From the cell containing the given text, extract its center point as (x, y) coordinate. 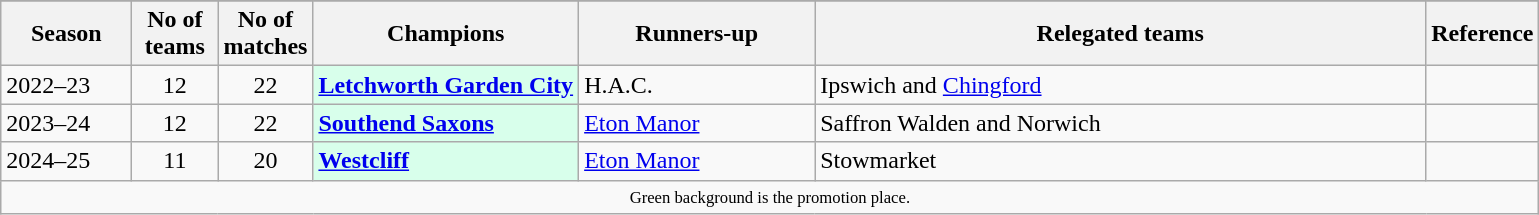
Relegated teams (1120, 34)
2023–24 (66, 123)
11 (175, 161)
Letchworth Garden City (446, 85)
Runners-up (697, 34)
Westcliff (446, 161)
Champions (446, 34)
No of teams (175, 34)
2022–23 (66, 85)
No of matches (266, 34)
Green background is the promotion place. (770, 196)
Saffron Walden and Norwich (1120, 123)
H.A.C. (697, 85)
Ipswich and Chingford (1120, 85)
20 (266, 161)
Reference (1482, 34)
2024–25 (66, 161)
Season (66, 34)
Southend Saxons (446, 123)
Stowmarket (1120, 161)
